Capture the cell that displays the provided text and extract its [x, y] central coordinate. 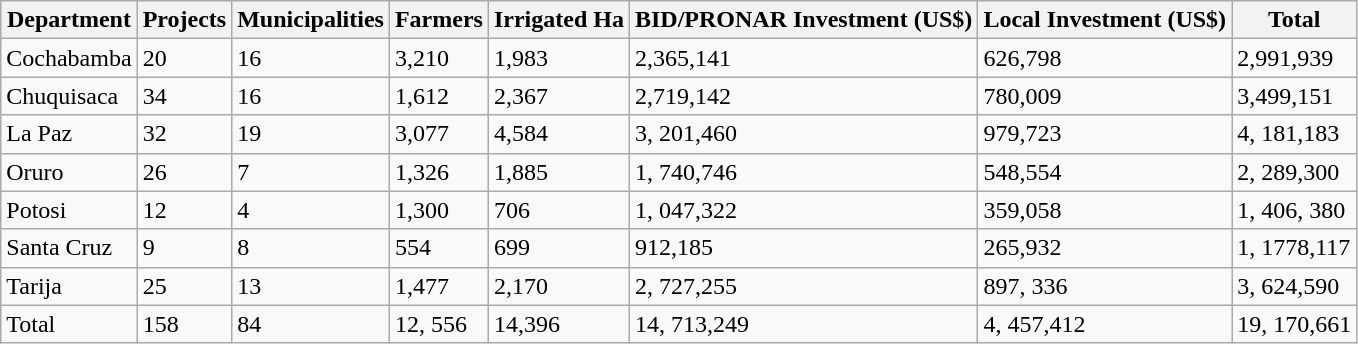
2, 727,255 [803, 286]
3,210 [438, 58]
1,983 [558, 58]
Santa Cruz [69, 248]
Farmers [438, 20]
26 [184, 172]
2,170 [558, 286]
2,365,141 [803, 58]
780,009 [1105, 96]
4,584 [558, 134]
979,723 [1105, 134]
359,058 [1105, 210]
1, 740,746 [803, 172]
Projects [184, 20]
706 [558, 210]
2,991,939 [1294, 58]
3,077 [438, 134]
34 [184, 96]
Tarija [69, 286]
1,885 [558, 172]
Municipalities [311, 20]
14,396 [558, 324]
25 [184, 286]
1,300 [438, 210]
4, 181,183 [1294, 134]
265,932 [1105, 248]
4 [311, 210]
2, 289,300 [1294, 172]
12, 556 [438, 324]
Oruro [69, 172]
2,367 [558, 96]
19 [311, 134]
Local Investment (US$) [1105, 20]
3, 624,590 [1294, 286]
554 [438, 248]
Department [69, 20]
Irrigated Ha [558, 20]
Cochabamba [69, 58]
1,326 [438, 172]
12 [184, 210]
7 [311, 172]
626,798 [1105, 58]
13 [311, 286]
548,554 [1105, 172]
9 [184, 248]
BID/PRONAR Investment (US$) [803, 20]
84 [311, 324]
1, 406, 380 [1294, 210]
Potosi [69, 210]
3, 201,460 [803, 134]
699 [558, 248]
14, 713,249 [803, 324]
1, 047,322 [803, 210]
La Paz [69, 134]
2,719,142 [803, 96]
912,185 [803, 248]
4, 457,412 [1105, 324]
1,477 [438, 286]
158 [184, 324]
897, 336 [1105, 286]
32 [184, 134]
20 [184, 58]
1,612 [438, 96]
3,499,151 [1294, 96]
Chuquisaca [69, 96]
1, 1778,117 [1294, 248]
8 [311, 248]
19, 170,661 [1294, 324]
